Scan for the cell matching the given text and deliver its (x, y) coordinate at center. 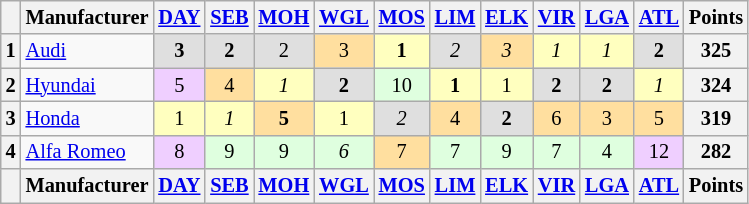
8 (179, 152)
10 (402, 85)
Audi (88, 51)
Honda (88, 118)
Hyundai (88, 85)
12 (659, 152)
325 (716, 51)
324 (716, 85)
Alfa Romeo (88, 152)
319 (716, 118)
282 (716, 152)
